Return (x, y) of the center of cell containing provided text 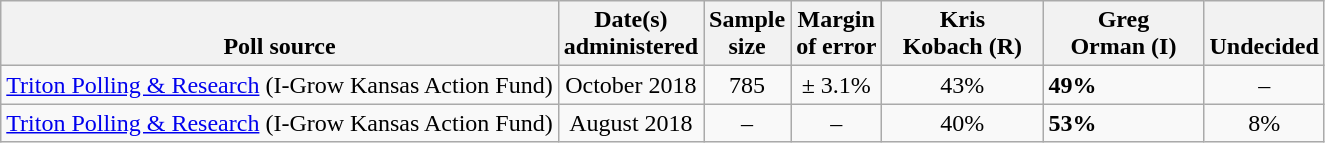
40% (962, 123)
49% (1124, 85)
GregOrman (I) (1124, 34)
August 2018 (630, 123)
± 3.1% (836, 85)
October 2018 (630, 85)
Date(s)administered (630, 34)
Undecided (1264, 34)
53% (1124, 123)
8% (1264, 123)
Poll source (280, 34)
43% (962, 85)
Samplesize (748, 34)
KrisKobach (R) (962, 34)
Marginof error (836, 34)
785 (748, 85)
